Return the (x, y) coordinate for the center point of the cell that contains the specified text.  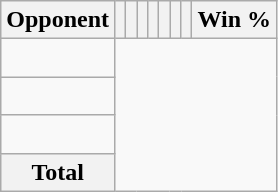
Total (58, 172)
Win % (234, 20)
Opponent (58, 20)
